Return [X, Y] of the center of cell containing provided text 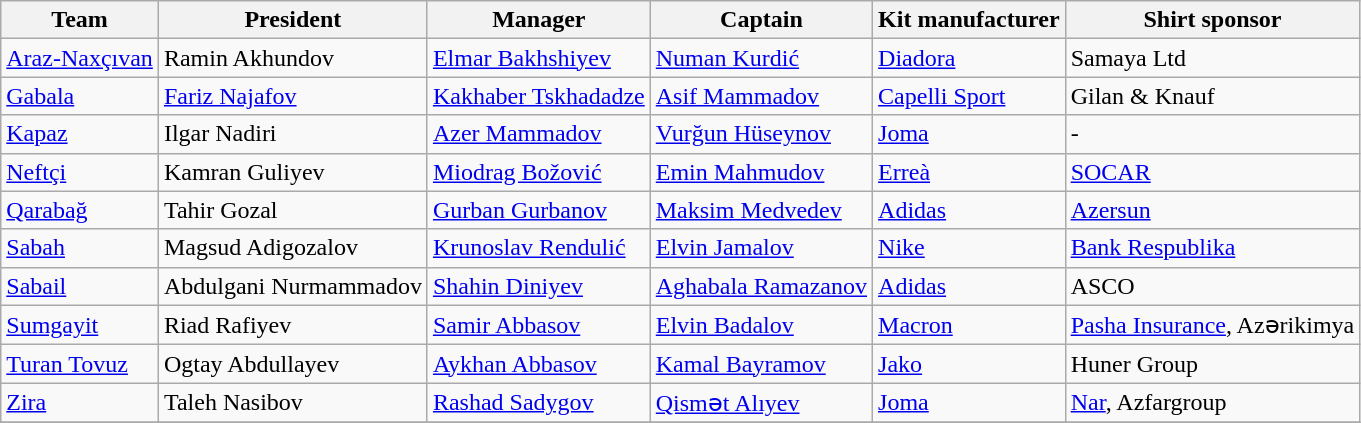
Araz-Naxçıvan [80, 58]
Qarabağ [80, 210]
Gurban Gurbanov [538, 210]
Miodrag Božović [538, 172]
Kamal Bayramov [761, 364]
President [292, 20]
Azer Mammadov [538, 134]
Gabala [80, 96]
Aghabala Ramazanov [761, 286]
Capelli Sport [970, 96]
Kit manufacturer [970, 20]
Maksim Medvedev [761, 210]
Sabail [80, 286]
Kakhaber Tskhadadze [538, 96]
Samaya Ltd [1212, 58]
Qismət Alıyev [761, 403]
Vurğun Hüseynov [761, 134]
Numan Kurdić [761, 58]
Ilgar Nadiri [292, 134]
Nike [970, 248]
Nar, Azfargroup [1212, 403]
Asif Mammadov [761, 96]
Abdulgani Nurmammadov [292, 286]
Team [80, 20]
Neftçi [80, 172]
Ogtay Abdullayev [292, 364]
Aykhan Abbasov [538, 364]
Sumgayit [80, 325]
Shirt sponsor [1212, 20]
Huner Group [1212, 364]
Emin Mahmudov [761, 172]
Sabah [80, 248]
Elvin Badalov [761, 325]
ASCO [1212, 286]
Captain [761, 20]
- [1212, 134]
Ramin Akhundov [292, 58]
Turan Tovuz [80, 364]
Magsud Adigozalov [292, 248]
Samir Abbasov [538, 325]
Diadora [970, 58]
Macron [970, 325]
Riad Rafiyev [292, 325]
Elmar Bakhshiyev [538, 58]
Elvin Jamalov [761, 248]
Jako [970, 364]
Krunoslav Rendulić [538, 248]
Azersun [1212, 210]
Taleh Nasibov [292, 403]
Tahir Gozal [292, 210]
Manager [538, 20]
Bank Respublika [1212, 248]
Kapaz [80, 134]
Kamran Guliyev [292, 172]
Zira [80, 403]
Erreà [970, 172]
Pasha Insurance, Azərikimya [1212, 325]
Fariz Najafov [292, 96]
SOCAR [1212, 172]
Rashad Sadygov [538, 403]
Gilan & Knauf [1212, 96]
Shahin Diniyev [538, 286]
